Scan for the cell matching the given text and deliver its (x, y) coordinate at center. 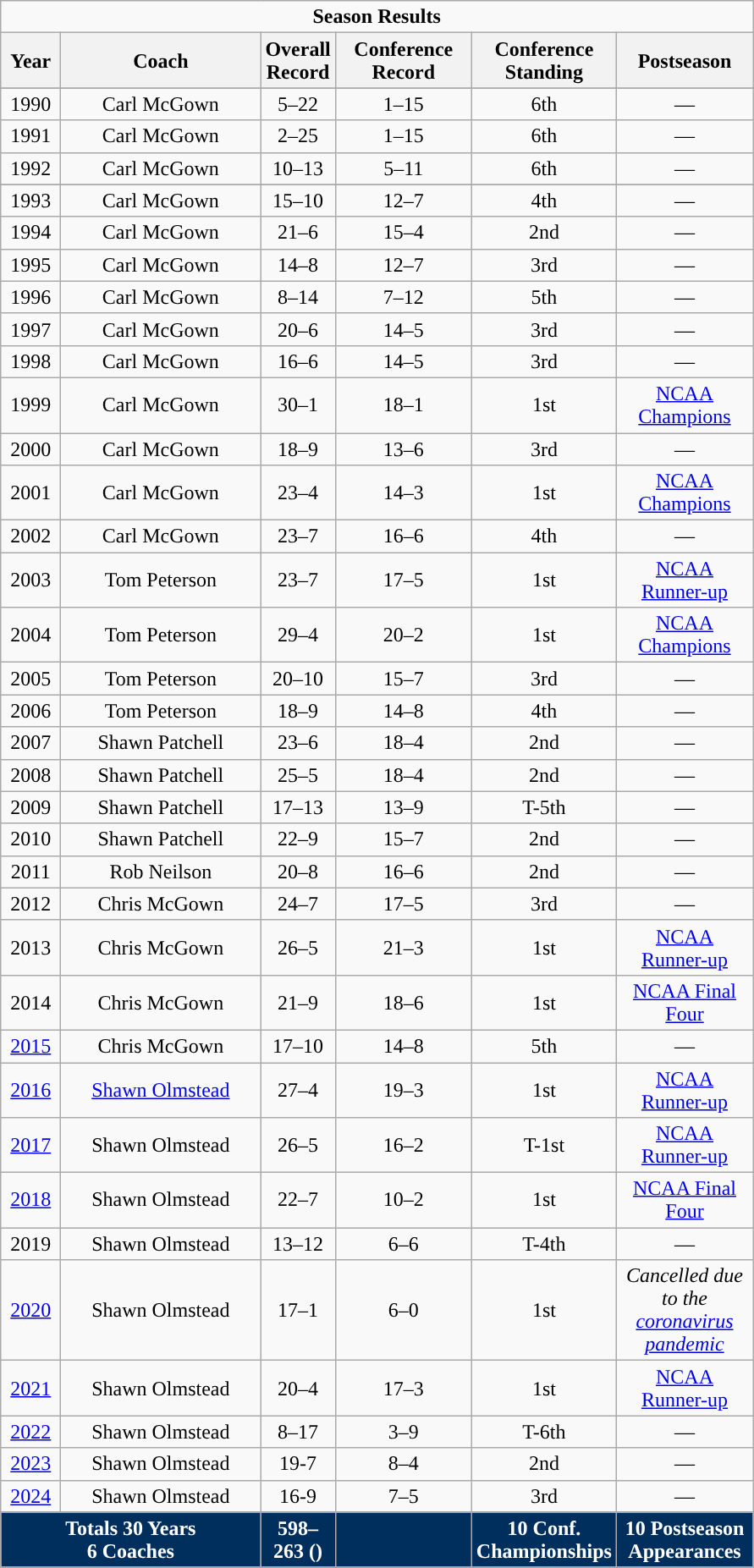
2010 (30, 839)
13–12 (298, 1244)
21–6 (298, 233)
13–9 (403, 807)
23–4 (298, 492)
19-7 (298, 1464)
8–4 (403, 1464)
2023 (30, 1464)
29–4 (298, 635)
T-6th (543, 1432)
10–13 (298, 168)
27–4 (298, 1090)
598–263 () (298, 1540)
13–6 (403, 449)
T-4th (543, 1244)
1997 (30, 329)
2014 (30, 1002)
2004 (30, 635)
23–6 (298, 743)
18–1 (403, 404)
2013 (30, 948)
20–4 (298, 1388)
10–2 (403, 1200)
2019 (30, 1244)
Coach (161, 61)
17–13 (298, 807)
18–6 (403, 1002)
3–9 (403, 1432)
1994 (30, 233)
Year (30, 61)
1996 (30, 297)
7–5 (403, 1496)
1998 (30, 361)
19–3 (403, 1090)
16-9 (298, 1496)
2009 (30, 807)
Overall Record (298, 61)
21–3 (403, 948)
1991 (30, 136)
5–22 (298, 104)
Cancelled due to the coronavirus pandemic (684, 1310)
2005 (30, 679)
24–7 (298, 904)
1995 (30, 265)
2018 (30, 1200)
20–10 (298, 679)
2007 (30, 743)
1999 (30, 404)
21–9 (298, 1002)
2008 (30, 775)
2001 (30, 492)
20–2 (403, 635)
Totals 30 Years6 Coaches (130, 1540)
2020 (30, 1310)
2011 (30, 872)
14–3 (403, 492)
20–6 (298, 329)
17–1 (298, 1310)
8–17 (298, 1432)
2000 (30, 449)
6–0 (403, 1310)
2002 (30, 536)
10 Conf. Championships (543, 1540)
22–7 (298, 1200)
T-1st (543, 1146)
17–10 (298, 1046)
Conference Standing (543, 61)
8–14 (298, 297)
Season Results (377, 17)
2003 (30, 580)
2024 (30, 1496)
Postseason (684, 61)
2012 (30, 904)
2022 (30, 1432)
20–8 (298, 872)
15–4 (403, 233)
2016 (30, 1090)
17–3 (403, 1388)
Rob Neilson (161, 872)
2015 (30, 1046)
1990 (30, 104)
25–5 (298, 775)
30–1 (298, 404)
16–2 (403, 1146)
1992 (30, 168)
5–11 (403, 168)
Conference Record (403, 61)
2006 (30, 711)
2017 (30, 1146)
15–10 (298, 201)
22–9 (298, 839)
2–25 (298, 136)
7–12 (403, 297)
1993 (30, 201)
T-5th (543, 807)
2021 (30, 1388)
10 Postseason Appearances (684, 1540)
6–6 (403, 1244)
